Return (x, y) of the center of cell containing provided text 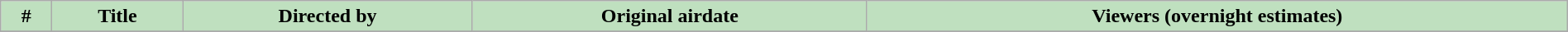
Original airdate (670, 16)
Title (117, 16)
Directed by (327, 16)
# (26, 16)
Viewers (overnight estimates) (1217, 16)
